Locate the cell with the specified text and output its (x, y) center coordinate. 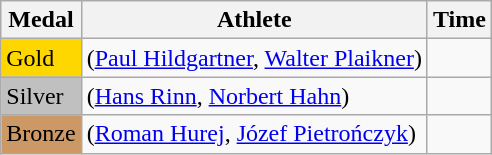
Athlete (254, 20)
Time (459, 20)
Medal (41, 20)
(Hans Rinn, Norbert Hahn) (254, 96)
(Paul Hildgartner, Walter Plaikner) (254, 58)
Silver (41, 96)
Bronze (41, 134)
(Roman Hurej, Józef Pietrończyk) (254, 134)
Gold (41, 58)
